Determine the [x, y] coordinate at the center of the cell enclosing the given text.  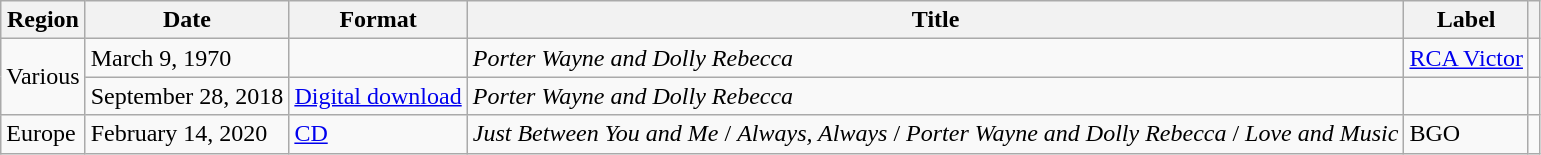
Date [187, 20]
Format [378, 20]
Europe [43, 134]
September 28, 2018 [187, 96]
Digital download [378, 96]
RCA Victor [1466, 58]
Region [43, 20]
BGO [1466, 134]
Just Between You and Me / Always, Always / Porter Wayne and Dolly Rebecca / Love and Music [936, 134]
February 14, 2020 [187, 134]
Label [1466, 20]
Title [936, 20]
CD [378, 134]
March 9, 1970 [187, 58]
Various [43, 77]
